Capture the cell that displays the provided text and extract its (X, Y) central coordinate. 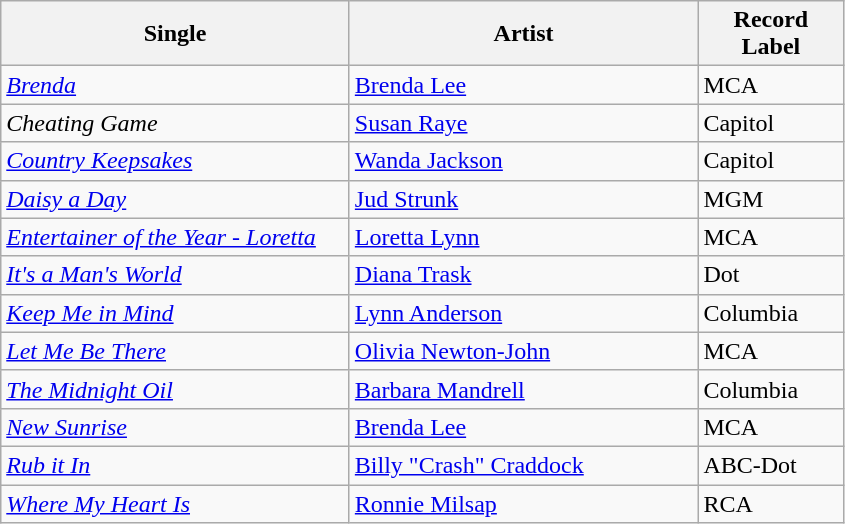
Artist (524, 34)
Country Keepsakes (176, 161)
Lynn Anderson (524, 313)
Let Me Be There (176, 351)
Keep Me in Mind (176, 313)
It's a Man's World (176, 275)
MGM (771, 199)
Dot (771, 275)
Cheating Game (176, 123)
Jud Strunk (524, 199)
New Sunrise (176, 427)
Brenda (176, 85)
Loretta Lynn (524, 237)
Single (176, 34)
Rub it In (176, 465)
Ronnie Milsap (524, 503)
RCA (771, 503)
The Midnight Oil (176, 389)
Diana Trask (524, 275)
Susan Raye (524, 123)
ABC-Dot (771, 465)
Barbara Mandrell (524, 389)
Olivia Newton-John (524, 351)
Where My Heart Is (176, 503)
Wanda Jackson (524, 161)
Billy "Crash" Craddock (524, 465)
Daisy a Day (176, 199)
Record Label (771, 34)
Entertainer of the Year - Loretta (176, 237)
